Locate the cell with the specified text and output its (x, y) center coordinate. 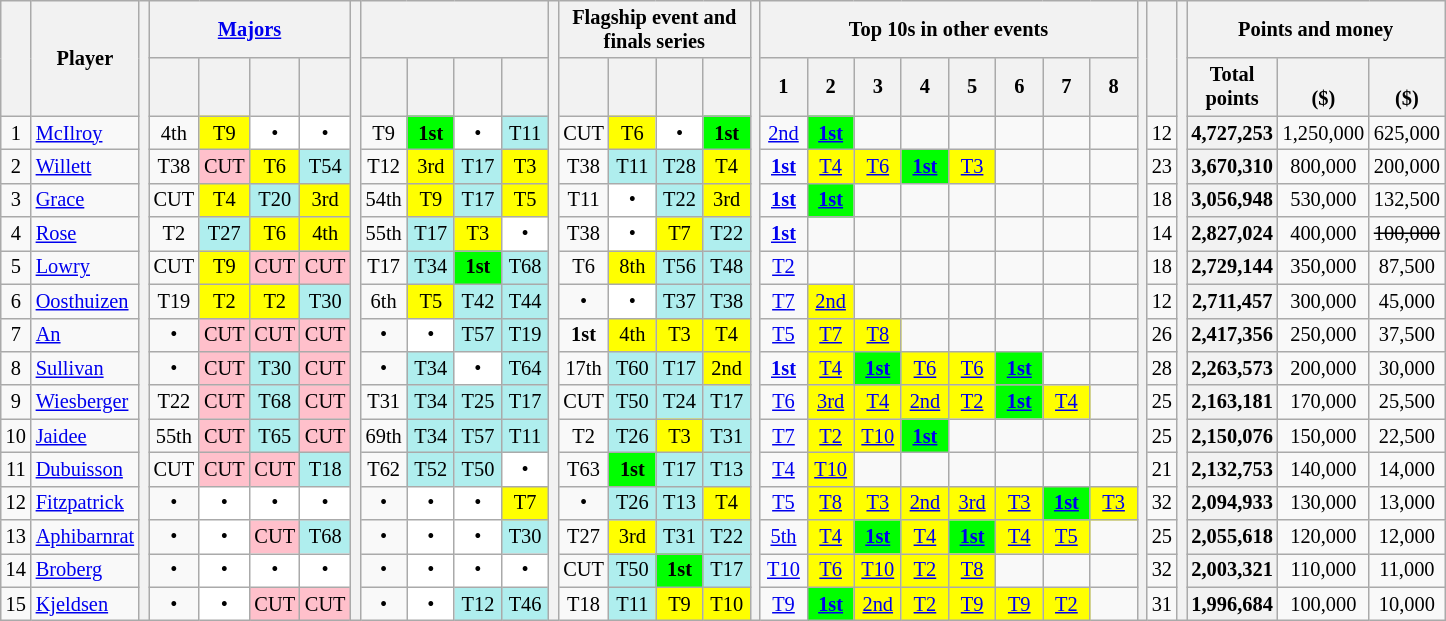
11,000 (1407, 570)
350,000 (1324, 267)
Wiesberger (85, 402)
T62 (384, 469)
Kjeldsen (85, 604)
140,000 (1324, 469)
170,000 (1324, 402)
30,000 (1407, 368)
54th (384, 200)
Flagship event and finals series (654, 29)
Aphibarnrat (85, 537)
T52 (430, 469)
26 (1162, 335)
T42 (478, 301)
69th (384, 436)
Willett (85, 166)
T65 (275, 436)
37,500 (1407, 335)
22,500 (1407, 436)
Dubuisson (85, 469)
T20 (275, 200)
2,827,024 (1232, 234)
87,500 (1407, 267)
T56 (680, 267)
110,000 (1324, 570)
Jaidee (85, 436)
300,000 (1324, 301)
13,000 (1407, 503)
120,000 (1324, 537)
Lowry (85, 267)
12,000 (1407, 537)
Broberg (85, 570)
11 (16, 469)
2,263,573 (1232, 368)
T64 (526, 368)
15 (16, 604)
14,000 (1407, 469)
400,000 (1324, 234)
T46 (526, 604)
Grace (85, 200)
2,003,321 (1232, 570)
31 (1162, 604)
2,150,076 (1232, 436)
625,000 (1407, 133)
Totalpoints (1232, 87)
130,000 (1324, 503)
6th (384, 301)
132,500 (1407, 200)
3,670,310 (1232, 166)
Points and money (1315, 29)
45,000 (1407, 301)
1,996,684 (1232, 604)
T63 (583, 469)
T25 (478, 402)
Rose (85, 234)
21 (1162, 469)
13 (16, 537)
2,094,933 (1232, 503)
17th (583, 368)
530,000 (1324, 200)
Player (85, 58)
28 (1162, 368)
23 (1162, 166)
2,055,618 (1232, 537)
10,000 (1407, 604)
2,711,457 (1232, 301)
1,250,000 (1324, 133)
T60 (632, 368)
9 (16, 402)
800,000 (1324, 166)
10 (16, 436)
T24 (680, 402)
8th (632, 267)
2,729,144 (1232, 267)
2,163,181 (1232, 402)
250,000 (1324, 335)
2,132,753 (1232, 469)
5th (784, 537)
T48 (726, 267)
T28 (680, 166)
McIlroy (85, 133)
Top 10s in other events (948, 29)
T54 (325, 166)
T37 (680, 301)
150,000 (1324, 436)
4,727,253 (1232, 133)
T44 (526, 301)
2,417,356 (1232, 335)
3,056,948 (1232, 200)
Fitzpatrick (85, 503)
An (85, 335)
Oosthuizen (85, 301)
Majors (250, 29)
25,500 (1407, 402)
Sullivan (85, 368)
